Detect which cell encompasses the target text, then output its (x, y) center coordinate. 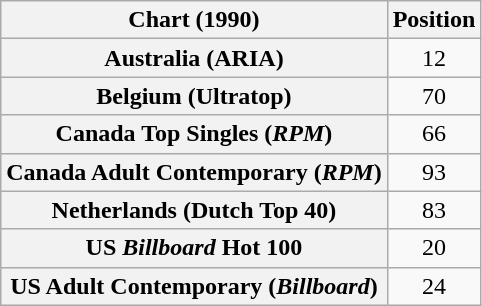
93 (434, 172)
83 (434, 210)
Position (434, 20)
Australia (ARIA) (194, 58)
Netherlands (Dutch Top 40) (194, 210)
Canada Top Singles (RPM) (194, 134)
Belgium (Ultratop) (194, 96)
20 (434, 248)
12 (434, 58)
US Billboard Hot 100 (194, 248)
24 (434, 286)
Canada Adult Contemporary (RPM) (194, 172)
66 (434, 134)
Chart (1990) (194, 20)
US Adult Contemporary (Billboard) (194, 286)
70 (434, 96)
